Locate the cell with the specified text and output its (X, Y) center coordinate. 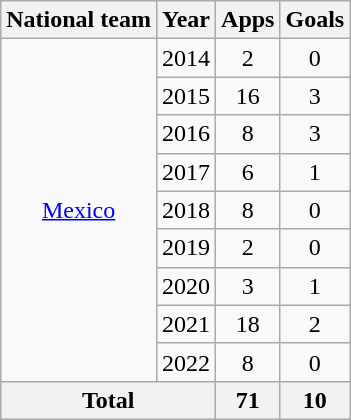
2016 (186, 134)
2022 (186, 362)
Year (186, 20)
2015 (186, 96)
2018 (186, 210)
16 (248, 96)
2019 (186, 248)
2014 (186, 58)
Apps (248, 20)
2021 (186, 324)
Mexico (79, 210)
Goals (315, 20)
Total (108, 400)
71 (248, 400)
2020 (186, 286)
10 (315, 400)
6 (248, 172)
18 (248, 324)
National team (79, 20)
2017 (186, 172)
